Scan for the cell matching the given text and deliver its (X, Y) coordinate at center. 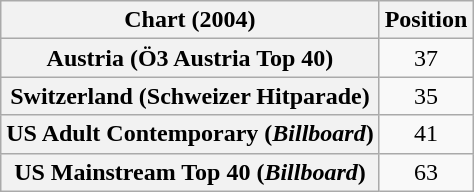
Chart (2004) (190, 20)
Austria (Ö3 Austria Top 40) (190, 58)
Position (426, 20)
US Adult Contemporary (Billboard) (190, 134)
Switzerland (Schweizer Hitparade) (190, 96)
US Mainstream Top 40 (Billboard) (190, 172)
41 (426, 134)
35 (426, 96)
63 (426, 172)
37 (426, 58)
